Determine the [x, y] coordinate at the center of the cell enclosing the given text.  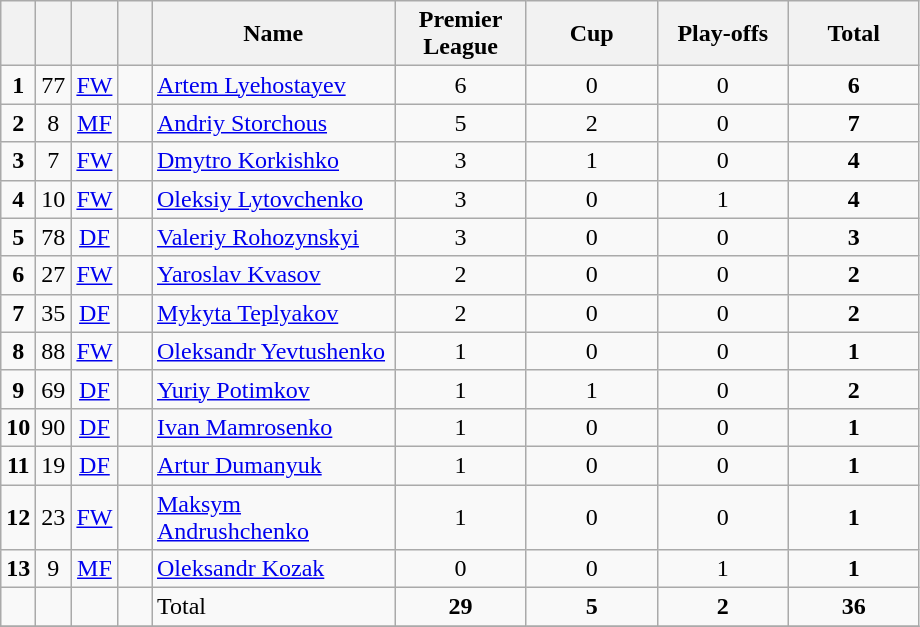
35 [54, 313]
Yaroslav Kvasov [274, 275]
Premier League [460, 34]
90 [54, 427]
77 [54, 85]
69 [54, 389]
Yuriy Potimkov [274, 389]
Name [274, 34]
Mykyta Teplyakov [274, 313]
29 [460, 607]
Dmytro Korkishko [274, 161]
19 [54, 465]
Oleksandr Kozak [274, 569]
Artem Lyehostayev [274, 85]
Play-offs [722, 34]
Cup [592, 34]
27 [54, 275]
23 [54, 516]
13 [18, 569]
Maksym Andrushchenko [274, 516]
Oleksiy Lytovchenko [274, 199]
36 [854, 607]
Valeriy Rohozynskyi [274, 237]
Andriy Storchous [274, 123]
Artur Dumanyuk [274, 465]
Ivan Mamrosenko [274, 427]
88 [54, 351]
11 [18, 465]
78 [54, 237]
12 [18, 516]
Oleksandr Yevtushenko [274, 351]
